Find where the given text appears and provide that cell's center as (x, y) coordinate. 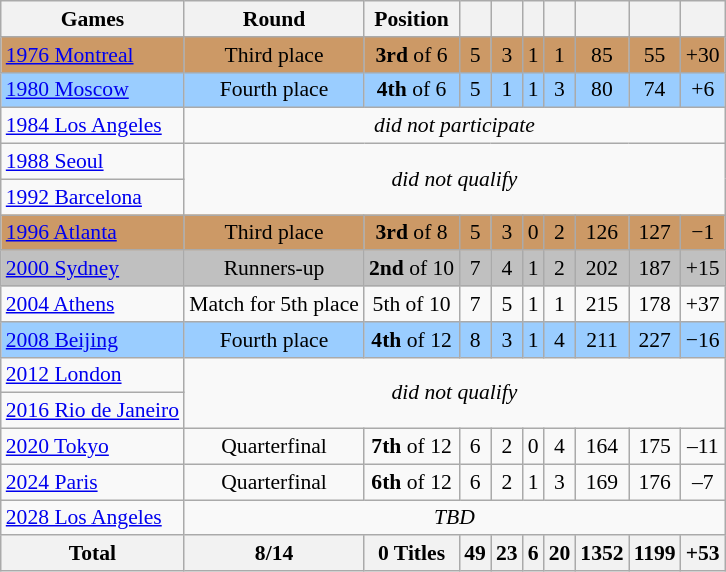
5th of 10 (412, 304)
Runners-up (274, 269)
Games (92, 19)
1980 Moscow (92, 90)
169 (602, 482)
127 (655, 233)
1199 (655, 554)
1984 Los Angeles (92, 126)
6th of 12 (412, 482)
211 (602, 340)
Position (412, 19)
−1 (703, 233)
–11 (703, 447)
2nd of 10 (412, 269)
+30 (703, 55)
74 (655, 90)
Match for 5th place (274, 304)
202 (602, 269)
TBD (454, 518)
126 (602, 233)
Total (92, 554)
55 (655, 55)
175 (655, 447)
did not participate (454, 126)
7th of 12 (412, 447)
2024 Paris (92, 482)
2000 Sydney (92, 269)
+6 (703, 90)
178 (655, 304)
49 (475, 554)
+37 (703, 304)
227 (655, 340)
4th of 12 (412, 340)
85 (602, 55)
–7 (703, 482)
20 (560, 554)
−16 (703, 340)
1976 Montreal (92, 55)
0 Titles (412, 554)
3rd of 6 (412, 55)
2020 Tokyo (92, 447)
Round (274, 19)
187 (655, 269)
164 (602, 447)
1988 Seoul (92, 162)
+15 (703, 269)
8/14 (274, 554)
1996 Atlanta (92, 233)
2028 Los Angeles (92, 518)
3rd of 8 (412, 233)
2008 Beijing (92, 340)
8 (475, 340)
2016 Rio de Janeiro (92, 411)
+53 (703, 554)
215 (602, 304)
1352 (602, 554)
23 (507, 554)
4th of 6 (412, 90)
2012 London (92, 375)
1992 Barcelona (92, 197)
80 (602, 90)
2004 Athens (92, 304)
176 (655, 482)
